Scan for the cell matching the given text and deliver its (x, y) coordinate at center. 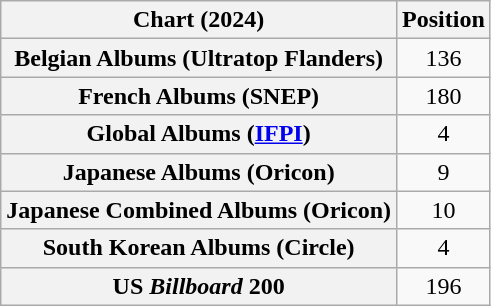
196 (444, 286)
Belgian Albums (Ultratop Flanders) (199, 58)
French Albums (SNEP) (199, 96)
Position (444, 20)
Chart (2024) (199, 20)
Global Albums (IFPI) (199, 134)
Japanese Albums (Oricon) (199, 172)
US Billboard 200 (199, 286)
Japanese Combined Albums (Oricon) (199, 210)
South Korean Albums (Circle) (199, 248)
10 (444, 210)
180 (444, 96)
9 (444, 172)
136 (444, 58)
